Locate the cell with the specified text and output its [x, y] center coordinate. 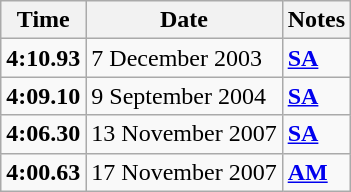
13 November 2007 [184, 134]
17 November 2007 [184, 172]
4:09.10 [44, 96]
4:10.93 [44, 58]
Notes [316, 20]
4:06.30 [44, 134]
AM [316, 172]
7 December 2003 [184, 58]
Date [184, 20]
9 September 2004 [184, 96]
Time [44, 20]
4:00.63 [44, 172]
